Capture the cell that displays the provided text and extract its [X, Y] central coordinate. 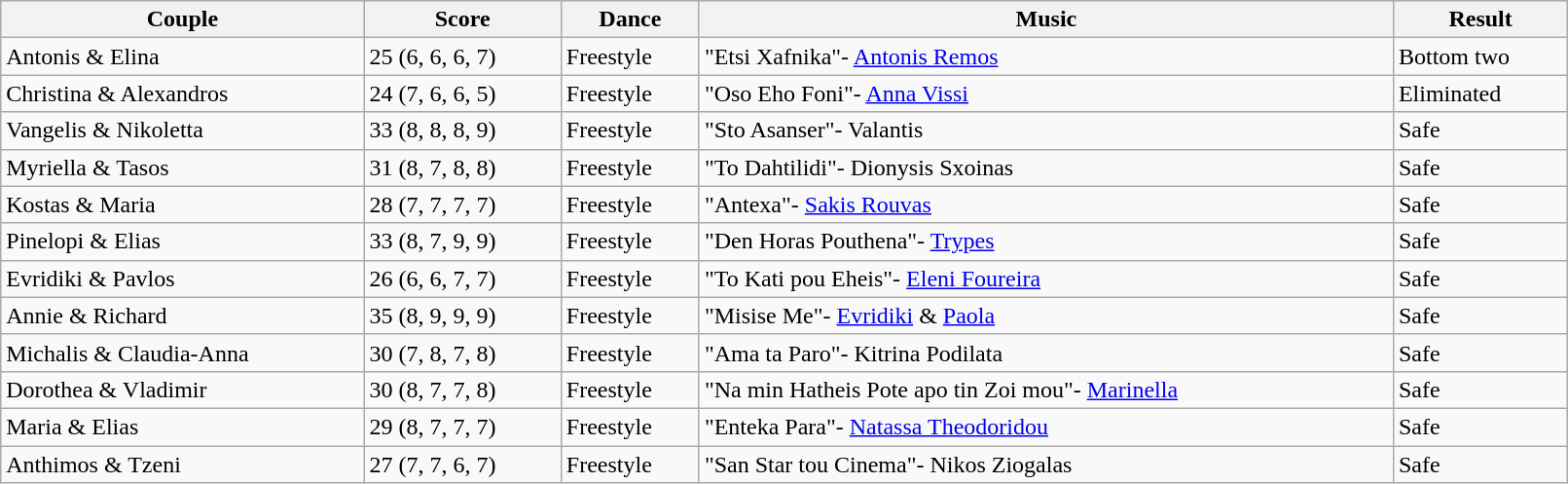
"Ama ta Paro"- Kitrina Podilata [1045, 353]
26 (6, 6, 7, 7) [462, 279]
"San Star tou Cinema"- Nikos Ziogalas [1045, 465]
25 (6, 6, 6, 7) [462, 56]
Couple [183, 19]
28 (7, 7, 7, 7) [462, 205]
Eliminated [1479, 93]
Anthimos & Tzeni [183, 465]
"Den Horas Pouthena"- Trypes [1045, 242]
Annie & Richard [183, 316]
"To Dahtilidi"- Dionysis Sxoinas [1045, 168]
Music [1045, 19]
35 (8, 9, 9, 9) [462, 316]
Dorothea & Vladimir [183, 390]
30 (7, 8, 7, 8) [462, 353]
"Misise Me"- Evridiki & Paola [1045, 316]
Vangelis & Nikoletta [183, 130]
Myriella & Tasos [183, 168]
Result [1479, 19]
24 (7, 6, 6, 5) [462, 93]
"Enteka Para"- Natassa Theodoridou [1045, 427]
"Sto Asanser"- Valantis [1045, 130]
29 (8, 7, 7, 7) [462, 427]
33 (8, 7, 9, 9) [462, 242]
"Antexa"- Sakis Rouvas [1045, 205]
Score [462, 19]
"To Kati pou Eheis"- Eleni Foureira [1045, 279]
30 (8, 7, 7, 8) [462, 390]
27 (7, 7, 6, 7) [462, 465]
Michalis & Claudia-Anna [183, 353]
"Oso Eho Foni"- Anna Vissi [1045, 93]
Evridiki & Pavlos [183, 279]
Antonis & Elina [183, 56]
Christina & Alexandros [183, 93]
"Etsi Xafnika"- Antonis Remos [1045, 56]
Kostas & Maria [183, 205]
33 (8, 8, 8, 9) [462, 130]
"Na min Hatheis Pote apo tin Zoi mou"- Marinella [1045, 390]
Maria & Elias [183, 427]
Dance [630, 19]
31 (8, 7, 8, 8) [462, 168]
Bottom two [1479, 56]
Pinelopi & Elias [183, 242]
